For the text-containing cell, return its midpoint in (x, y) coordinate format. 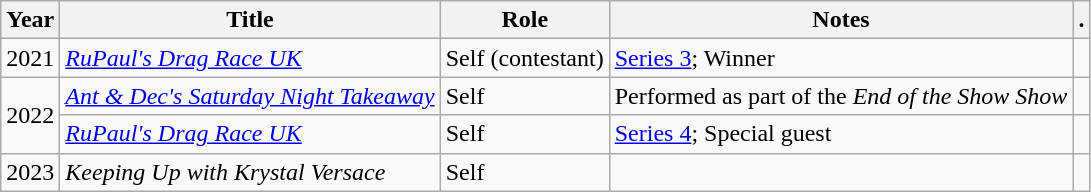
Series 3; Winner (841, 58)
Year (30, 20)
Notes (841, 20)
Self (contestant) (524, 58)
2023 (30, 172)
Series 4; Special guest (841, 134)
Ant & Dec's Saturday Night Takeaway (250, 96)
2021 (30, 58)
Title (250, 20)
Keeping Up with Krystal Versace (250, 172)
Performed as part of the End of the Show Show (841, 96)
2022 (30, 115)
. (1082, 20)
Role (524, 20)
